Scan for the cell matching the given text and deliver its (x, y) coordinate at center. 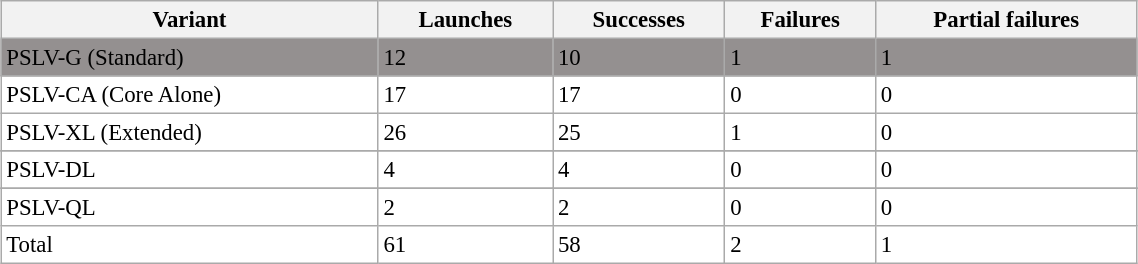
PSLV-DL (190, 170)
58 (639, 245)
Partial failures (1006, 20)
PSLV-XL (Extended) (190, 133)
PSLV-G (Standard) (190, 58)
Failures (800, 20)
25 (639, 133)
Variant (190, 20)
61 (466, 245)
Successes (639, 20)
12 (466, 58)
Total (190, 245)
PSLV-CA (Core Alone) (190, 95)
PSLV-QL (190, 208)
Launches (466, 20)
26 (466, 133)
10 (639, 58)
